Return [X, Y] of the center of cell containing provided text 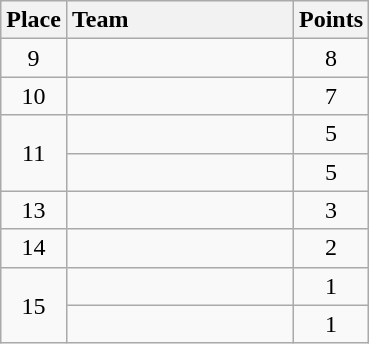
11 [34, 153]
10 [34, 96]
15 [34, 305]
3 [332, 210]
14 [34, 248]
2 [332, 248]
13 [34, 210]
8 [332, 58]
9 [34, 58]
Place [34, 20]
7 [332, 96]
Points [332, 20]
Team [180, 20]
